Provide the [X, Y] coordinate of the cell's center where the given text is located.  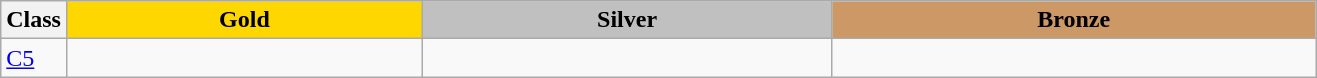
Class [34, 20]
Gold [244, 20]
Bronze [1074, 20]
Silver [626, 20]
C5 [34, 58]
